Output the [x, y] coordinate of the center of the cell containing the given text.  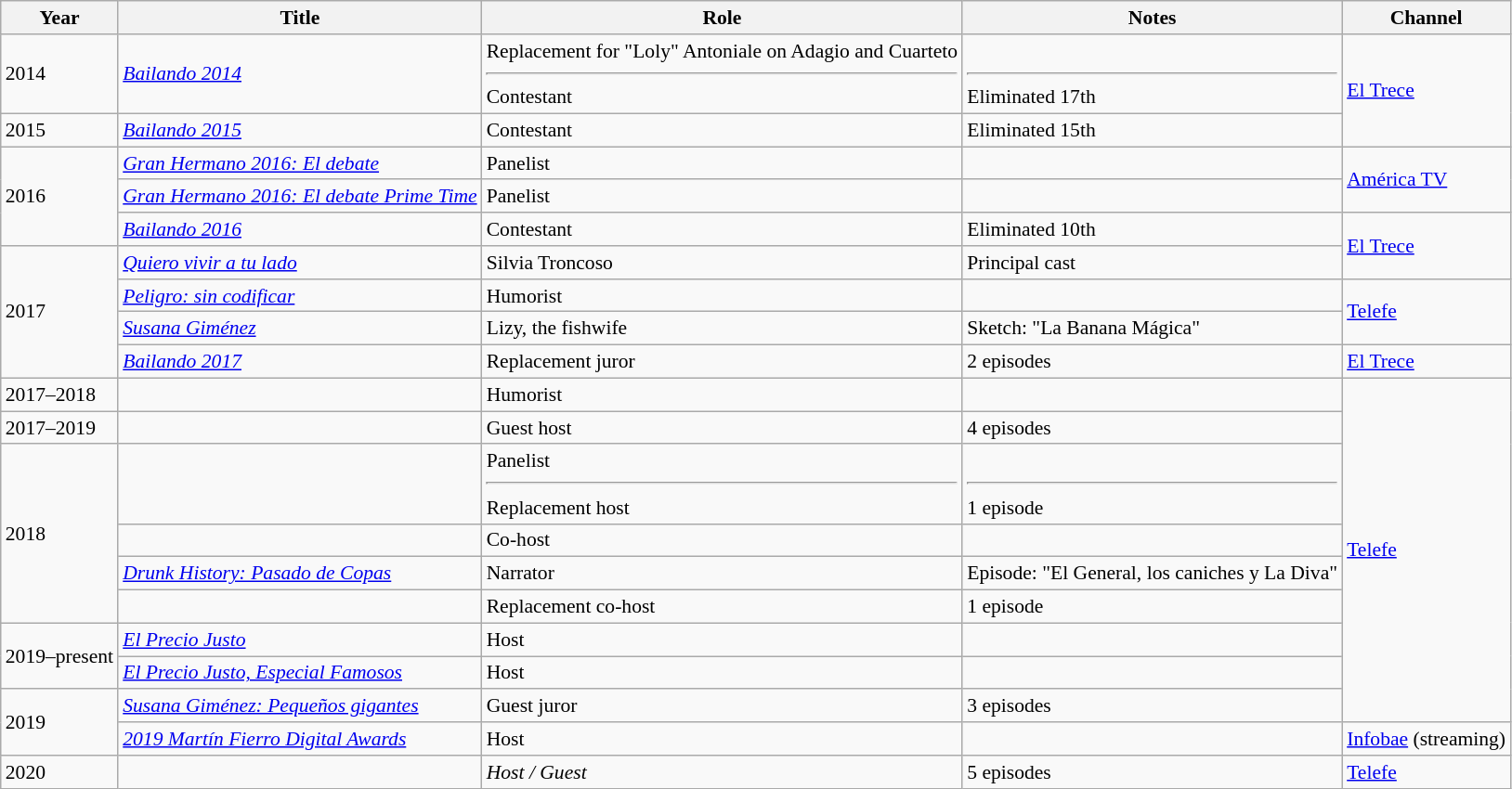
Quiero vivir a tu lado [299, 263]
Peligro: sin codificar [299, 296]
2017 [59, 312]
Replacement juror [723, 362]
Replacement co-host [723, 607]
Gran Hermano 2016: El debate Prime Time [299, 197]
Sketch: "La Banana Mágica" [1152, 329]
Guest juror [723, 706]
Title [299, 18]
Episode: "El General, los caniches y La Diva" [1152, 574]
El Precio Justo [299, 640]
Bailando 2016 [299, 229]
Replacement for "Loly" Antoniale on Adagio and Cuarteto Contestant [723, 74]
2015 [59, 130]
2014 [59, 74]
Role [723, 18]
2020 [59, 772]
Gran Hermano 2016: El debate [299, 163]
Susana Giménez [299, 329]
Infobae (streaming) [1427, 739]
Bailando 2014 [299, 74]
4 episodes [1152, 428]
Narrator [723, 574]
2016 [59, 197]
2017–2019 [59, 428]
Guest host [723, 428]
2017–2018 [59, 394]
Eliminated 10th [1152, 229]
Principal cast [1152, 263]
2 episodes [1152, 362]
Bailando 2015 [299, 130]
Notes [1152, 18]
El Precio Justo, Especial Famosos [299, 673]
Host / Guest [723, 772]
Susana Giménez: Pequeños gigantes [299, 706]
Co-host [723, 540]
5 episodes [1152, 772]
Eliminated 17th [1152, 74]
Lizy, the fishwife [723, 329]
2019–present [59, 655]
Year [59, 18]
2019 [59, 722]
Silvia Troncoso [723, 263]
América TV [1427, 180]
Eliminated 15th [1152, 130]
Channel [1427, 18]
Drunk History: Pasado de Copas [299, 574]
Panelist Replacement host [723, 485]
3 episodes [1152, 706]
2018 [59, 535]
Bailando 2017 [299, 362]
2019 Martín Fierro Digital Awards [299, 739]
